Scan for the cell matching the given text and deliver its [X, Y] coordinate at center. 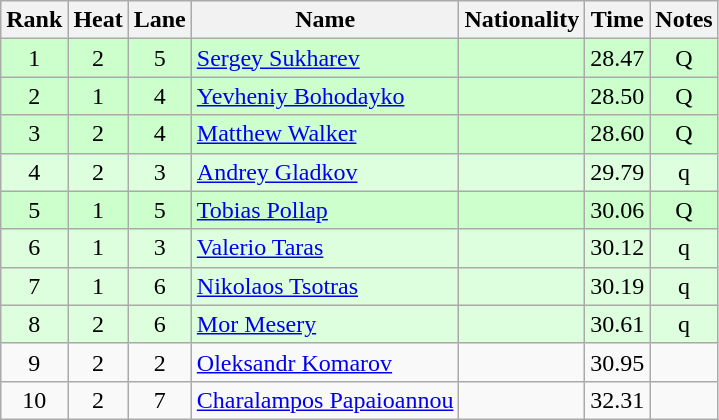
28.47 [618, 58]
28.60 [618, 134]
9 [34, 362]
Charalampos Papaioannou [325, 400]
30.06 [618, 210]
8 [34, 324]
Rank [34, 20]
Time [618, 20]
Yevheniy Bohodayko [325, 96]
Nikolaos Tsotras [325, 286]
Notes [684, 20]
Nationality [522, 20]
Mor Mesery [325, 324]
30.19 [618, 286]
32.31 [618, 400]
Lane [160, 20]
10 [34, 400]
Matthew Walker [325, 134]
Andrey Gladkov [325, 172]
Name [325, 20]
29.79 [618, 172]
30.95 [618, 362]
Oleksandr Komarov [325, 362]
Heat [98, 20]
30.12 [618, 248]
30.61 [618, 324]
Tobias Pollap [325, 210]
Sergey Sukharev [325, 58]
28.50 [618, 96]
Valerio Taras [325, 248]
